Return the [x, y] coordinate for the center point of the cell that contains the specified text.  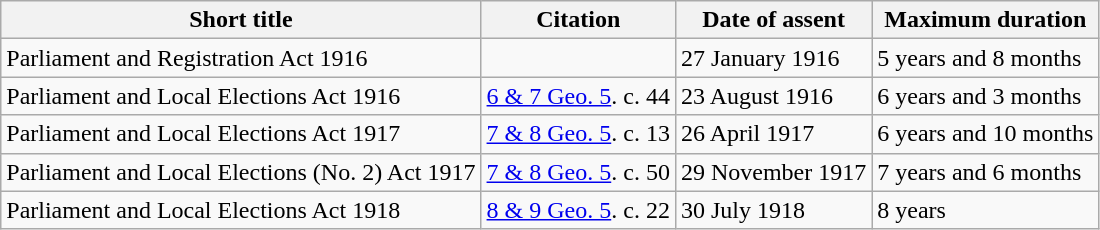
5 years and 8 months [986, 58]
8 & 9 Geo. 5. c. 22 [578, 210]
6 years and 10 months [986, 134]
Parliament and Local Elections Act 1916 [241, 96]
7 & 8 Geo. 5. c. 50 [578, 172]
Parliament and Registration Act 1916 [241, 58]
30 July 1918 [773, 210]
27 January 1916 [773, 58]
7 & 8 Geo. 5. c. 13 [578, 134]
Parliament and Local Elections (No. 2) Act 1917 [241, 172]
Maximum duration [986, 20]
29 November 1917 [773, 172]
6 & 7 Geo. 5. c. 44 [578, 96]
Citation [578, 20]
6 years and 3 months [986, 96]
Parliament and Local Elections Act 1917 [241, 134]
8 years [986, 210]
7 years and 6 months [986, 172]
23 August 1916 [773, 96]
Date of assent [773, 20]
Parliament and Local Elections Act 1918 [241, 210]
Short title [241, 20]
26 April 1917 [773, 134]
